Scan for the cell matching the given text and deliver its (X, Y) coordinate at center. 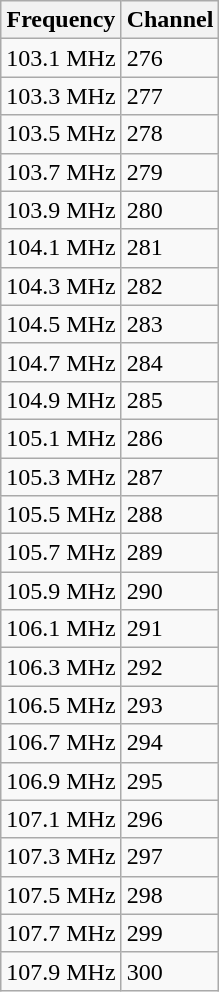
106.1 MHz (61, 629)
103.3 MHz (61, 96)
295 (170, 781)
103.1 MHz (61, 58)
104.5 MHz (61, 324)
296 (170, 819)
106.9 MHz (61, 781)
105.3 MHz (61, 477)
106.7 MHz (61, 743)
290 (170, 591)
279 (170, 172)
107.9 MHz (61, 971)
107.7 MHz (61, 933)
104.9 MHz (61, 400)
292 (170, 667)
107.5 MHz (61, 895)
297 (170, 857)
277 (170, 96)
103.5 MHz (61, 134)
286 (170, 438)
300 (170, 971)
294 (170, 743)
103.9 MHz (61, 210)
280 (170, 210)
291 (170, 629)
Frequency (61, 20)
105.7 MHz (61, 553)
285 (170, 400)
282 (170, 286)
104.7 MHz (61, 362)
107.3 MHz (61, 857)
106.3 MHz (61, 667)
106.5 MHz (61, 705)
107.1 MHz (61, 819)
284 (170, 362)
103.7 MHz (61, 172)
278 (170, 134)
105.9 MHz (61, 591)
289 (170, 553)
288 (170, 515)
105.5 MHz (61, 515)
104.3 MHz (61, 286)
283 (170, 324)
298 (170, 895)
105.1 MHz (61, 438)
276 (170, 58)
293 (170, 705)
281 (170, 248)
Channel (170, 20)
104.1 MHz (61, 248)
299 (170, 933)
287 (170, 477)
